Find where the given text appears and provide that cell's center as [X, Y] coordinate. 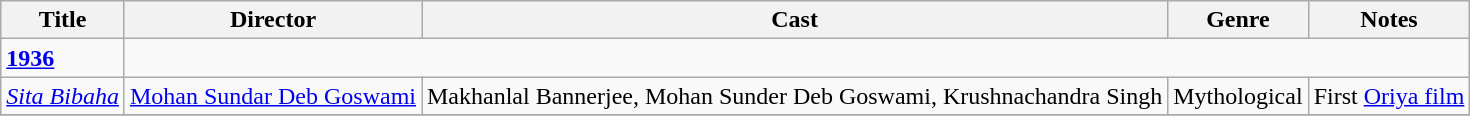
Genre [1238, 20]
Mythological [1238, 96]
Sita Bibaha [63, 96]
1936 [63, 58]
Director [272, 20]
Cast [795, 20]
First Oriya film [1389, 96]
Title [63, 20]
Notes [1389, 20]
Makhanlal Bannerjee, Mohan Sunder Deb Goswami, Krushnachandra Singh [795, 96]
Mohan Sundar Deb Goswami [272, 96]
